Extract the [X, Y] coordinate from the center of the cell holding the provided text.  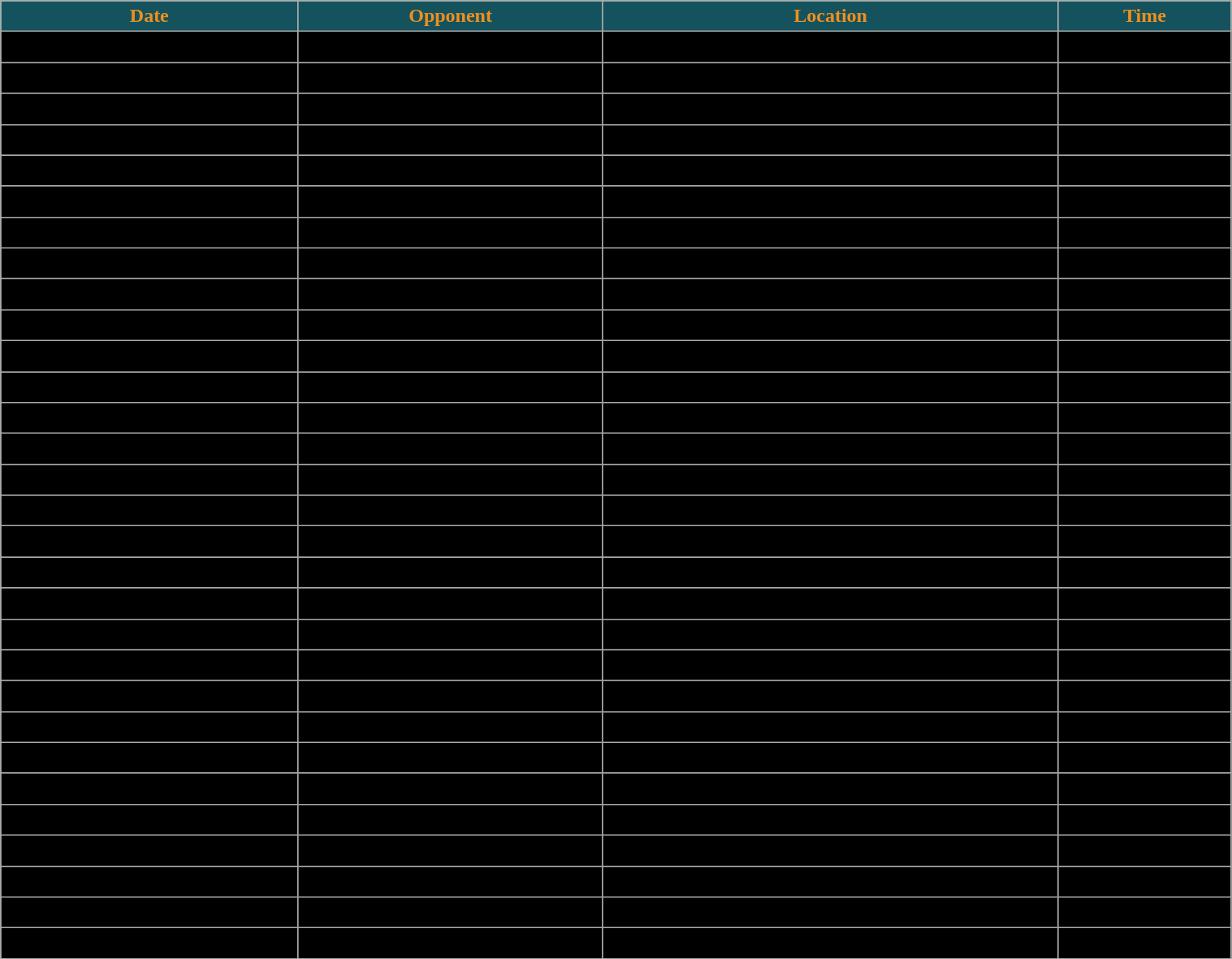
Fri. 11/11/2011 [149, 356]
Sat. 12/3/2011 [149, 511]
Fri. 2/24/2012 [149, 913]
Fri. 11/18/2011 [149, 418]
Fri. 9/30/2011 [149, 47]
Sat. 1/14/2012 [149, 634]
Location [830, 16]
Sat. 11/12/2011 [149, 387]
Date [149, 16]
Sat. 10/1/2011 [149, 78]
Fri. 1/13/2012 [149, 603]
Fri. 10/21/2011 [149, 171]
2:07 PM [1145, 140]
Sat. 11/5/2011 [149, 325]
Sat. 1/7/2012 [149, 572]
Sat. 10/29/2011 [149, 263]
Sat. 2/18/2012 [149, 881]
Sat. 10/8/2011 [149, 140]
Sat. 11/19/2011 [149, 449]
Fri. 11/4/2011 [149, 294]
Fri. 10/28/2011 [149, 232]
7:07 PM [1145, 109]
Sat. 2/11/2012 [149, 819]
Sat. 1/28/2012 [149, 758]
Fri. 1/6/2012 [149, 542]
2:05 PM [1145, 387]
Sat. 2/25/2012 [149, 944]
1:00 PM [1145, 696]
7:05 PM [1145, 356]
Sat. 10/22/2011 [149, 201]
Fri. 10/7/2011 [149, 109]
Fri. 12/2/2011 [149, 480]
Fri. 1/20/2012 [149, 665]
Sat. 1/21/2012 [149, 696]
Fri. 2/10/2012 [149, 788]
Fri. 1/27/2012 [149, 727]
Fri. 2/17/2012 [149, 850]
Time [1145, 16]
Opponent [451, 16]
